Output the (x, y) coordinate of the center of the cell containing the given text.  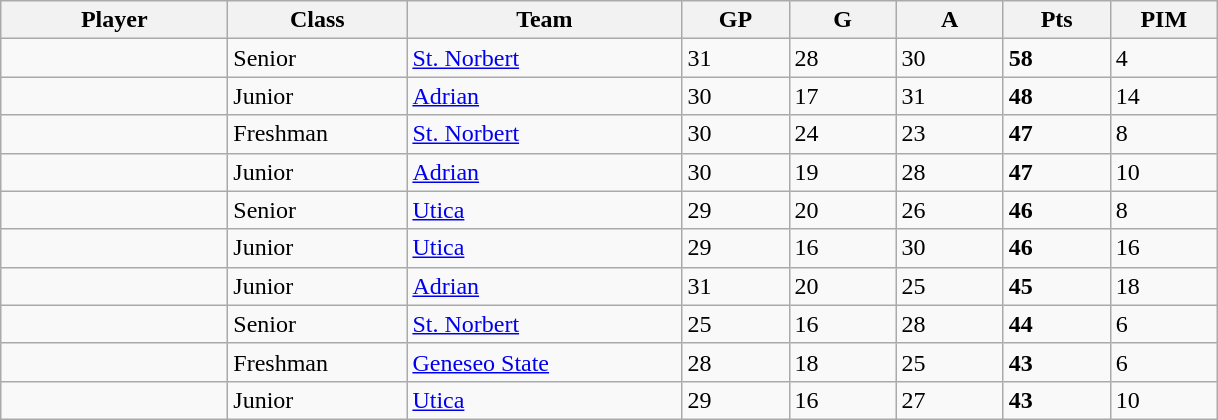
27 (950, 400)
44 (1056, 324)
58 (1056, 58)
G (842, 20)
24 (842, 134)
48 (1056, 96)
Class (318, 20)
45 (1056, 286)
GP (736, 20)
17 (842, 96)
Team (544, 20)
14 (1164, 96)
23 (950, 134)
Player (114, 20)
26 (950, 210)
A (950, 20)
19 (842, 172)
Geneseo State (544, 362)
4 (1164, 58)
Pts (1056, 20)
PIM (1164, 20)
